Identify which cell holds the provided text, then report its [X, Y] central coordinate. 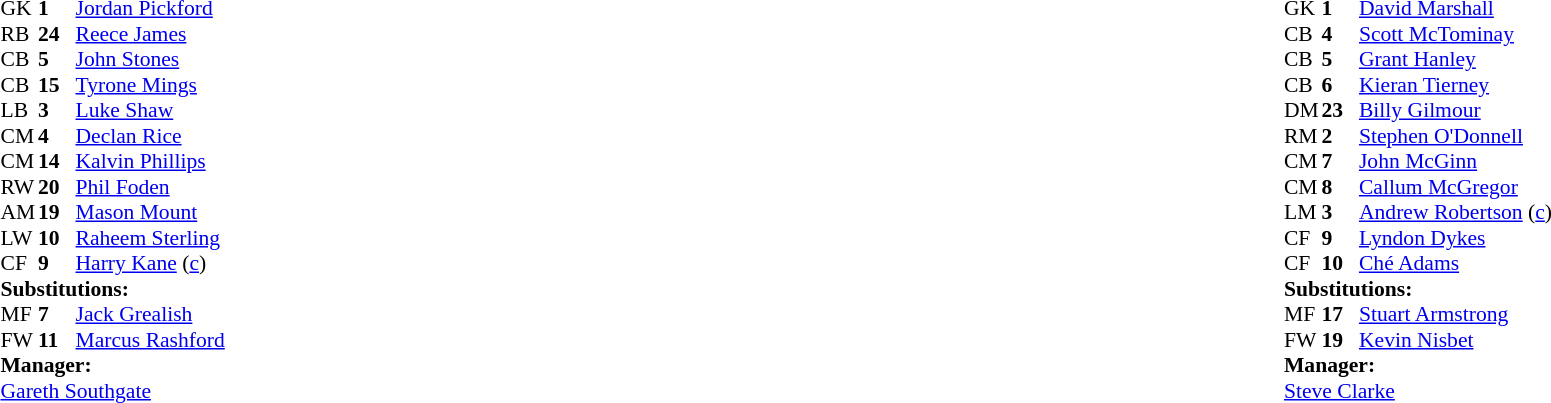
20 [57, 187]
11 [57, 340]
17 [1340, 315]
Phil Foden [150, 187]
LM [1303, 213]
Substitutions: [112, 289]
AM [19, 213]
15 [57, 85]
LW [19, 238]
Declan Rice [150, 136]
23 [1340, 111]
LB [19, 111]
Reece James [150, 34]
Harry Kane (c) [150, 263]
Luke Shaw [150, 111]
14 [57, 161]
6 [1340, 85]
Mason Mount [150, 213]
Kalvin Phillips [150, 161]
RB [19, 34]
Tyrone Mings [150, 85]
John Stones [150, 59]
Marcus Rashford [150, 340]
RM [1303, 136]
Raheem Sterling [150, 238]
Manager: [112, 365]
RW [19, 187]
8 [1340, 187]
24 [57, 34]
2 [1340, 136]
Jack Grealish [150, 315]
DM [1303, 111]
